Locate the cell with the specified text and output its [X, Y] center coordinate. 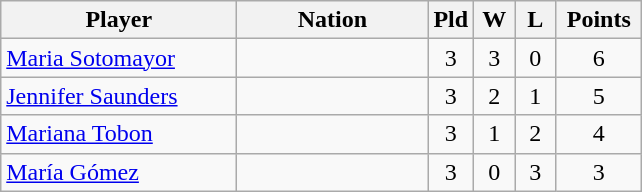
5 [599, 96]
Nation [332, 20]
Points [599, 20]
6 [599, 58]
Pld [451, 20]
W [494, 20]
4 [599, 134]
Player [119, 20]
María Gómez [119, 172]
L [536, 20]
Mariana Tobon [119, 134]
Jennifer Saunders [119, 96]
Maria Sotomayor [119, 58]
